For the text-containing cell, return its midpoint in (X, Y) coordinate format. 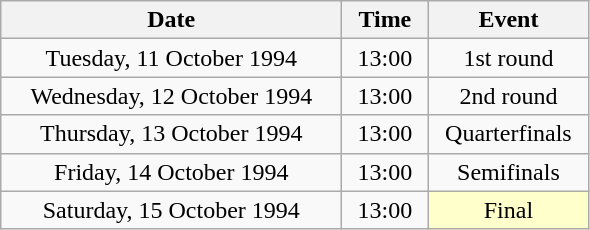
1st round (508, 58)
2nd round (508, 96)
Thursday, 13 October 1994 (172, 134)
Tuesday, 11 October 1994 (172, 58)
Time (385, 20)
Event (508, 20)
Final (508, 210)
Saturday, 15 October 1994 (172, 210)
Wednesday, 12 October 1994 (172, 96)
Quarterfinals (508, 134)
Semifinals (508, 172)
Date (172, 20)
Friday, 14 October 1994 (172, 172)
